Scan for the cell matching the given text and deliver its (x, y) coordinate at center. 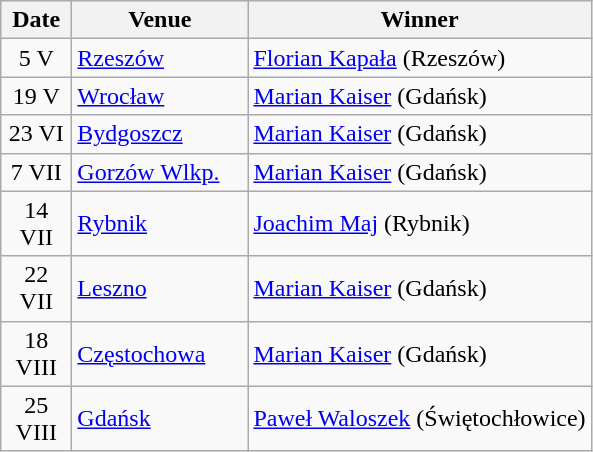
18 VIII (36, 354)
19 V (36, 96)
5 V (36, 58)
Wrocław (160, 96)
Bydgoszcz (160, 134)
Venue (160, 20)
Leszno (160, 288)
7 VII (36, 172)
23 VI (36, 134)
22 VII (36, 288)
Joachim Maj (Rybnik) (420, 224)
Date (36, 20)
Florian Kapała (Rzeszów) (420, 58)
25 VIII (36, 418)
Winner (420, 20)
Częstochowa (160, 354)
Rzeszów (160, 58)
Paweł Waloszek (Świętochłowice) (420, 418)
Gdańsk (160, 418)
14 VII (36, 224)
Gorzów Wlkp. (160, 172)
Rybnik (160, 224)
